Capture the cell that displays the provided text and extract its [X, Y] central coordinate. 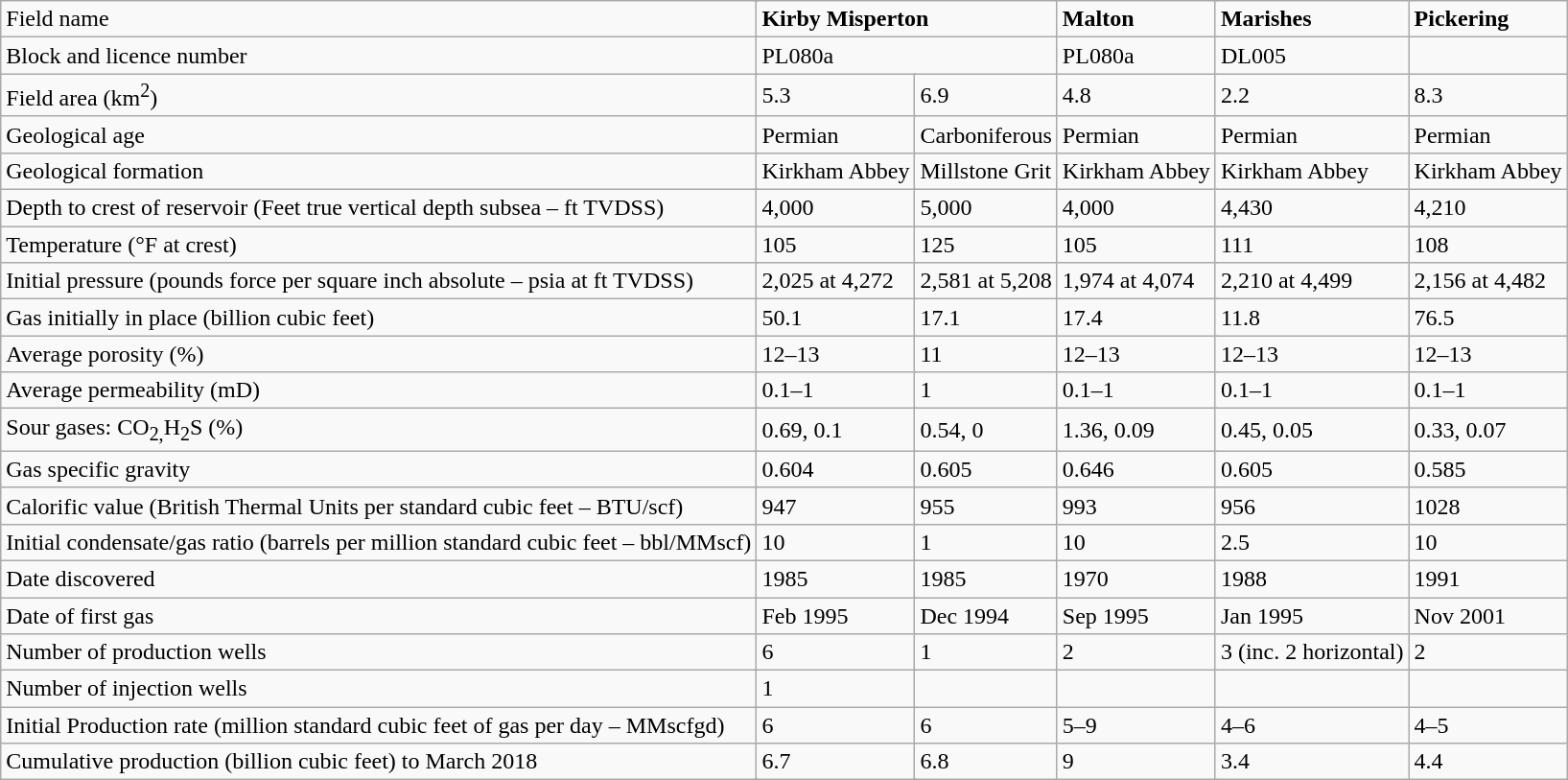
Nov 2001 [1488, 616]
955 [986, 506]
5,000 [986, 208]
Field name [379, 19]
Dec 1994 [986, 616]
17.1 [986, 318]
Malton [1135, 19]
Geological age [379, 134]
Average porosity (%) [379, 354]
108 [1488, 245]
2,025 at 4,272 [836, 281]
2.2 [1312, 96]
956 [1312, 506]
Marishes [1312, 19]
76.5 [1488, 318]
1991 [1488, 579]
Field area (km2) [379, 96]
Initial Production rate (million standard cubic feet of gas per day – MMscfgd) [379, 725]
11.8 [1312, 318]
Cumulative production (billion cubic feet) to March 2018 [379, 762]
3.4 [1312, 762]
2.5 [1312, 542]
0.69, 0.1 [836, 430]
Average permeability (mD) [379, 390]
1970 [1135, 579]
6.9 [986, 96]
Sour gases: CO2,H2S (%) [379, 430]
111 [1312, 245]
17.4 [1135, 318]
1988 [1312, 579]
1,974 at 4,074 [1135, 281]
6.8 [986, 762]
1.36, 0.09 [1135, 430]
Calorific value (British Thermal Units per standard cubic feet – BTU/scf) [379, 506]
Pickering [1488, 19]
0.54, 0 [986, 430]
5.3 [836, 96]
Jan 1995 [1312, 616]
2,156 at 4,482 [1488, 281]
0.646 [1135, 469]
0.604 [836, 469]
Sep 1995 [1135, 616]
Block and licence number [379, 56]
1028 [1488, 506]
9 [1135, 762]
Number of production wells [379, 652]
Date discovered [379, 579]
Millstone Grit [986, 171]
Temperature (°F at crest) [379, 245]
0.33, 0.07 [1488, 430]
11 [986, 354]
2,581 at 5,208 [986, 281]
Kirby Misperton [907, 19]
Initial condensate/gas ratio (barrels per million standard cubic feet – bbl/MMscf) [379, 542]
6.7 [836, 762]
Feb 1995 [836, 616]
Initial pressure (pounds force per square inch absolute – psia at ft TVDSS) [379, 281]
4.4 [1488, 762]
993 [1135, 506]
4–6 [1312, 725]
Depth to crest of reservoir (Feet true vertical depth subsea – ft TVDSS) [379, 208]
4,430 [1312, 208]
50.1 [836, 318]
Gas initially in place (billion cubic feet) [379, 318]
5–9 [1135, 725]
Date of first gas [379, 616]
4,210 [1488, 208]
Carboniferous [986, 134]
947 [836, 506]
125 [986, 245]
3 (inc. 2 horizontal) [1312, 652]
2,210 at 4,499 [1312, 281]
Geological formation [379, 171]
8.3 [1488, 96]
4.8 [1135, 96]
Gas specific gravity [379, 469]
4–5 [1488, 725]
DL005 [1312, 56]
0.45, 0.05 [1312, 430]
Number of injection wells [379, 689]
0.585 [1488, 469]
